Extract the (X, Y) coordinate from the center of the cell holding the provided text.  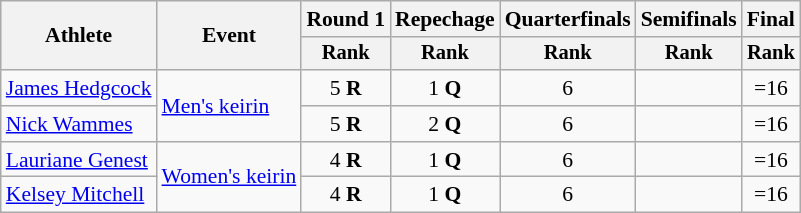
Final (771, 19)
James Hedgcock (79, 88)
Women's keirin (230, 178)
Kelsey Mitchell (79, 195)
2 Q (445, 124)
Event (230, 36)
Nick Wammes (79, 124)
Athlete (79, 36)
Quarterfinals (568, 19)
Repechage (445, 19)
Semifinals (689, 19)
Lauriane Genest (79, 160)
Men's keirin (230, 106)
Round 1 (346, 19)
